Find where the given text appears and provide that cell's center as (X, Y) coordinate. 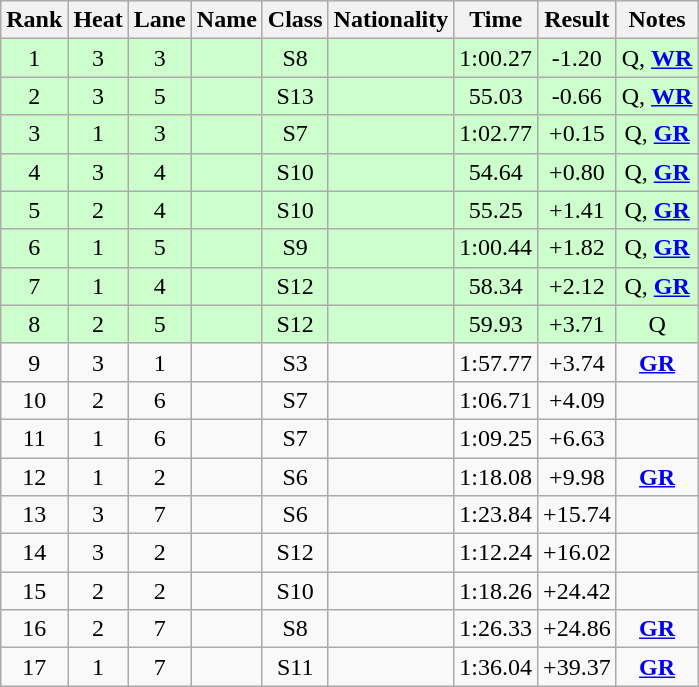
13 (34, 515)
16 (34, 629)
Result (578, 20)
54.64 (496, 172)
Notes (657, 20)
S13 (295, 96)
+15.74 (578, 515)
1:26.33 (496, 629)
1:00.27 (496, 58)
15 (34, 591)
+24.42 (578, 591)
1:06.71 (496, 400)
12 (34, 477)
17 (34, 667)
S11 (295, 667)
55.03 (496, 96)
Heat (98, 20)
1:09.25 (496, 438)
10 (34, 400)
1:12.24 (496, 553)
Time (496, 20)
1:00.44 (496, 248)
Class (295, 20)
11 (34, 438)
Name (226, 20)
1:57.77 (496, 362)
+16.02 (578, 553)
14 (34, 553)
+3.71 (578, 324)
1:36.04 (496, 667)
+1.82 (578, 248)
Rank (34, 20)
S3 (295, 362)
+3.74 (578, 362)
+1.41 (578, 210)
+39.37 (578, 667)
Q (657, 324)
-0.66 (578, 96)
59.93 (496, 324)
+24.86 (578, 629)
+9.98 (578, 477)
Lane (160, 20)
8 (34, 324)
9 (34, 362)
1:23.84 (496, 515)
1:18.08 (496, 477)
+6.63 (578, 438)
+0.15 (578, 134)
1:18.26 (496, 591)
1:02.77 (496, 134)
55.25 (496, 210)
+4.09 (578, 400)
S9 (295, 248)
+2.12 (578, 286)
+0.80 (578, 172)
Nationality (391, 20)
-1.20 (578, 58)
58.34 (496, 286)
